From the cell containing the given text, extract its center point as (x, y) coordinate. 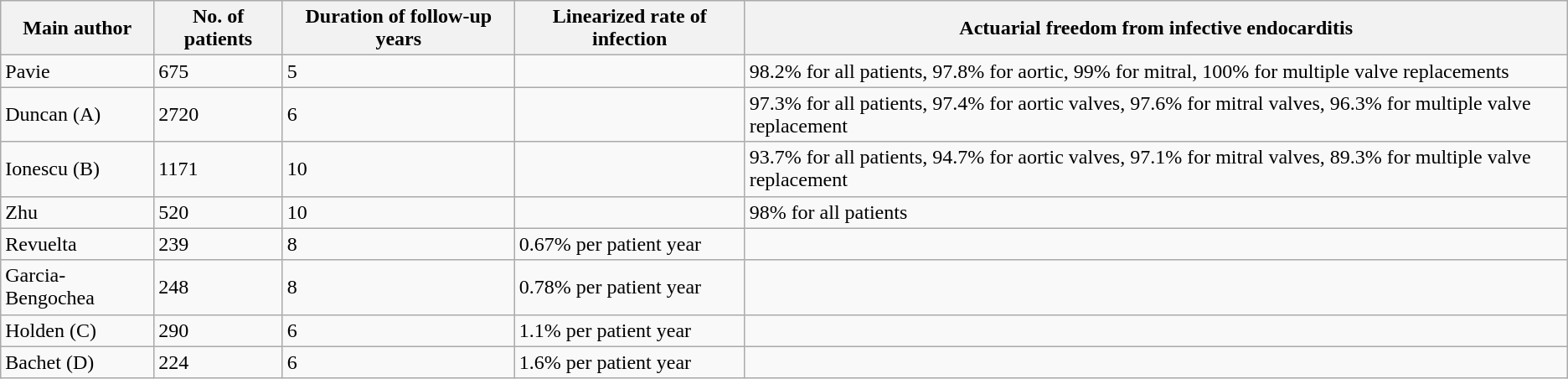
Holden (C) (77, 330)
98.2% for all patients, 97.8% for aortic, 99% for mitral, 100% for multiple valve replacements (1156, 71)
Duncan (A) (77, 114)
0.78% per patient year (630, 287)
Actuarial freedom from infective endocarditis (1156, 29)
675 (219, 71)
248 (219, 287)
97.3% for all patients, 97.4% for aortic valves, 97.6% for mitral valves, 96.3% for multiple valve replacement (1156, 114)
1.1% per patient year (630, 330)
Pavie (77, 71)
Linearized rate of infection (630, 29)
Main author (77, 29)
93.7% for all patients, 94.7% for aortic valves, 97.1% for mitral valves, 89.3% for multiple valve replacement (1156, 169)
0.67% per patient year (630, 244)
Zhu (77, 212)
Duration of follow-up years (399, 29)
Bachet (D) (77, 362)
2720 (219, 114)
Garcia-Bengochea (77, 287)
Revuelta (77, 244)
1171 (219, 169)
520 (219, 212)
290 (219, 330)
239 (219, 244)
224 (219, 362)
98% for all patients (1156, 212)
5 (399, 71)
No. of patients (219, 29)
1.6% per patient year (630, 362)
Ionescu (B) (77, 169)
